Capture the cell that displays the provided text and extract its (x, y) central coordinate. 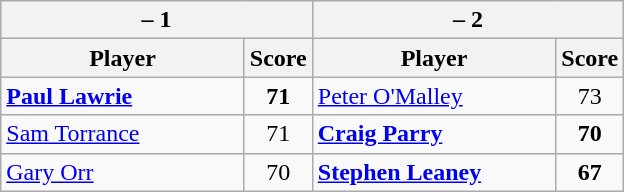
73 (590, 96)
Stephen Leaney (434, 172)
Craig Parry (434, 134)
Paul Lawrie (123, 96)
Gary Orr (123, 172)
67 (590, 172)
Sam Torrance (123, 134)
– 1 (157, 20)
– 2 (468, 20)
Peter O'Malley (434, 96)
